Determine the [X, Y] coordinate at the center of the cell enclosing the given text.  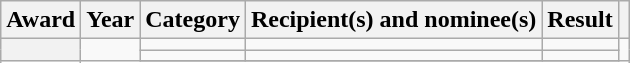
Year [110, 20]
Recipient(s) and nominee(s) [393, 20]
Category [193, 20]
Result [580, 20]
Award [41, 20]
